For the text-containing cell, return its midpoint in (x, y) coordinate format. 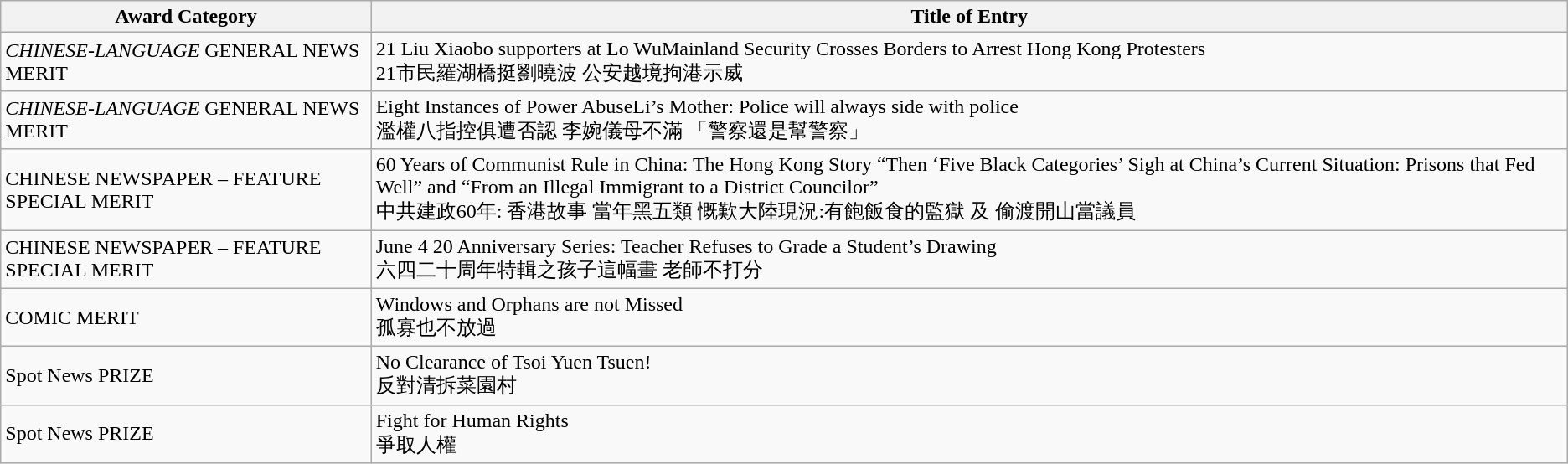
No Clearance of Tsoi Yuen Tsuen!反對清拆菜園村 (969, 376)
Eight Instances of Power AbuseLi’s Mother: Police will always side with police濫權八指控俱遭否認 李婉儀母不滿 「警察還是幫警察」 (969, 120)
21 Liu Xiaobo supporters at Lo WuMainland Security Crosses Borders to Arrest Hong Kong Protesters21市民羅湖橋挺劉曉波 公安越境拘港示威 (969, 62)
Windows and Orphans are not Missed孤寡也不放過 (969, 317)
Fight for Human Rights爭取人權 (969, 434)
Award Category (186, 17)
June 4 20 Anniversary Series: Teacher Refuses to Grade a Student’s Drawing六四二十周年特輯之孩子這幅畫 老師不打分 (969, 259)
COMIC MERIT (186, 317)
Title of Entry (969, 17)
